Detect which cell encompasses the target text, then output its [X, Y] center coordinate. 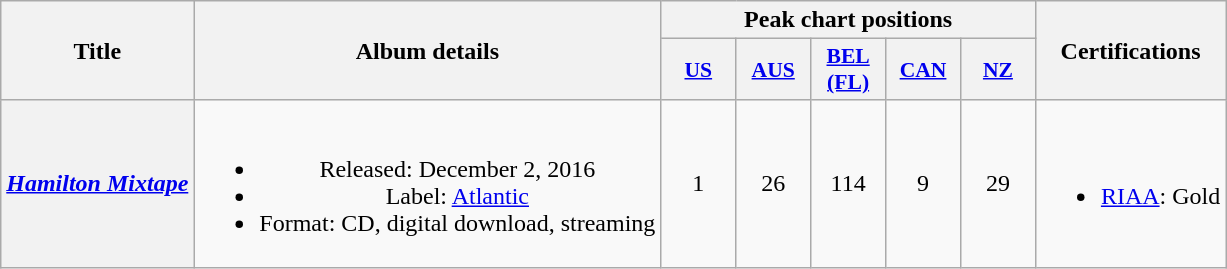
CAN [924, 70]
AUS [774, 70]
9 [924, 184]
1 [698, 184]
BEL(FL) [848, 70]
NZ [998, 70]
26 [774, 184]
US [698, 70]
Certifications [1130, 50]
Peak chart positions [848, 20]
Title [98, 50]
Album details [428, 50]
Hamilton Mixtape [98, 184]
29 [998, 184]
RIAA: Gold [1130, 184]
Released: December 2, 2016Label: AtlanticFormat: CD, digital download, streaming [428, 184]
114 [848, 184]
